Provide the [x, y] coordinate of the cell's center where the given text is located.  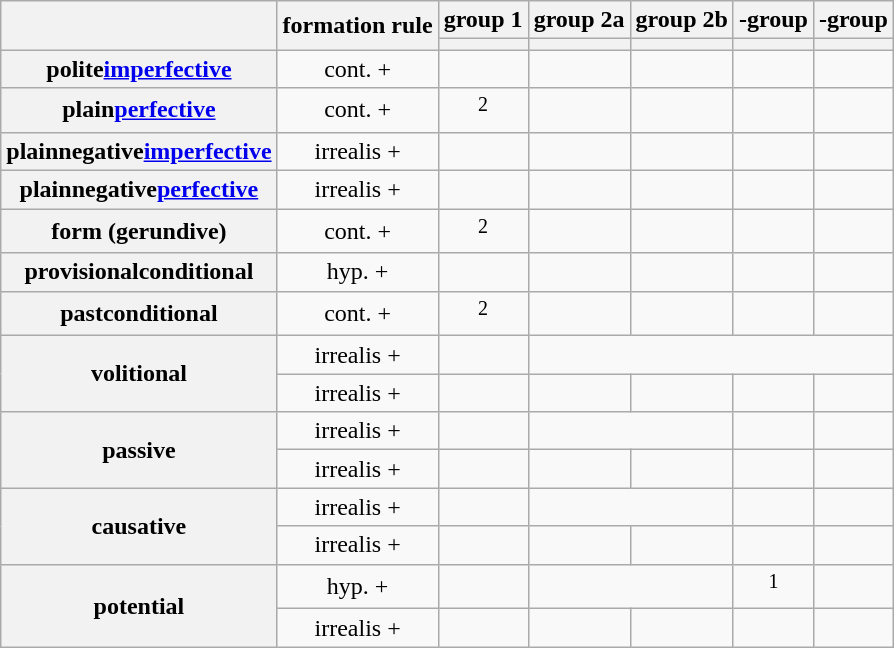
group 2b [682, 20]
volitional [139, 374]
1 [773, 586]
passive [139, 450]
group 2a [579, 20]
politeimperfective [139, 69]
form (gerundive) [139, 232]
plainnegativeperfective [139, 190]
plainperfective [139, 110]
pastconditional [139, 314]
group 1 [483, 20]
provisionalconditional [139, 272]
plainnegativeimperfective [139, 151]
formation rule [358, 26]
potential [139, 606]
causative [139, 526]
